Locate the cell with the specified text and output its (x, y) center coordinate. 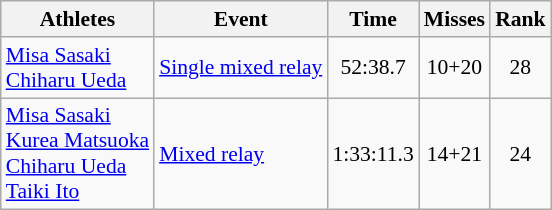
Time (372, 19)
Event (240, 19)
Athletes (78, 19)
1:33:11.3 (372, 154)
52:38.7 (372, 68)
10+20 (454, 68)
24 (520, 154)
Single mixed relay (240, 68)
14+21 (454, 154)
Misa SasakiKurea MatsuokaChiharu UedaTaiki Ito (78, 154)
Misses (454, 19)
Mixed relay (240, 154)
Misa SasakiChiharu Ueda (78, 68)
28 (520, 68)
Rank (520, 19)
